From the cell containing the given text, extract its center point as [X, Y] coordinate. 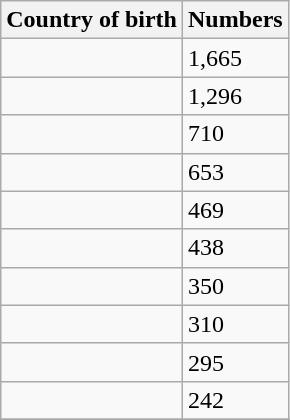
350 [235, 286]
295 [235, 362]
1,296 [235, 96]
710 [235, 134]
Country of birth [92, 20]
242 [235, 400]
1,665 [235, 58]
653 [235, 172]
469 [235, 210]
310 [235, 324]
438 [235, 248]
Numbers [235, 20]
